Return [X, Y] of the center of cell containing provided text 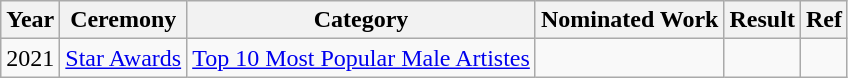
Category [362, 20]
Star Awards [124, 58]
Ref [824, 20]
2021 [30, 58]
Top 10 Most Popular Male Artistes [362, 58]
Ceremony [124, 20]
Year [30, 20]
Nominated Work [630, 20]
Result [762, 20]
